For the text-containing cell, return its midpoint in [x, y] coordinate format. 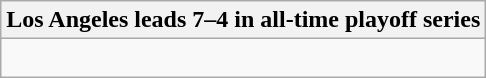
Los Angeles leads 7–4 in all-time playoff series [244, 20]
